Pinpoint the cell where the given text exists, returning its [X, Y] midpoint coordinate. 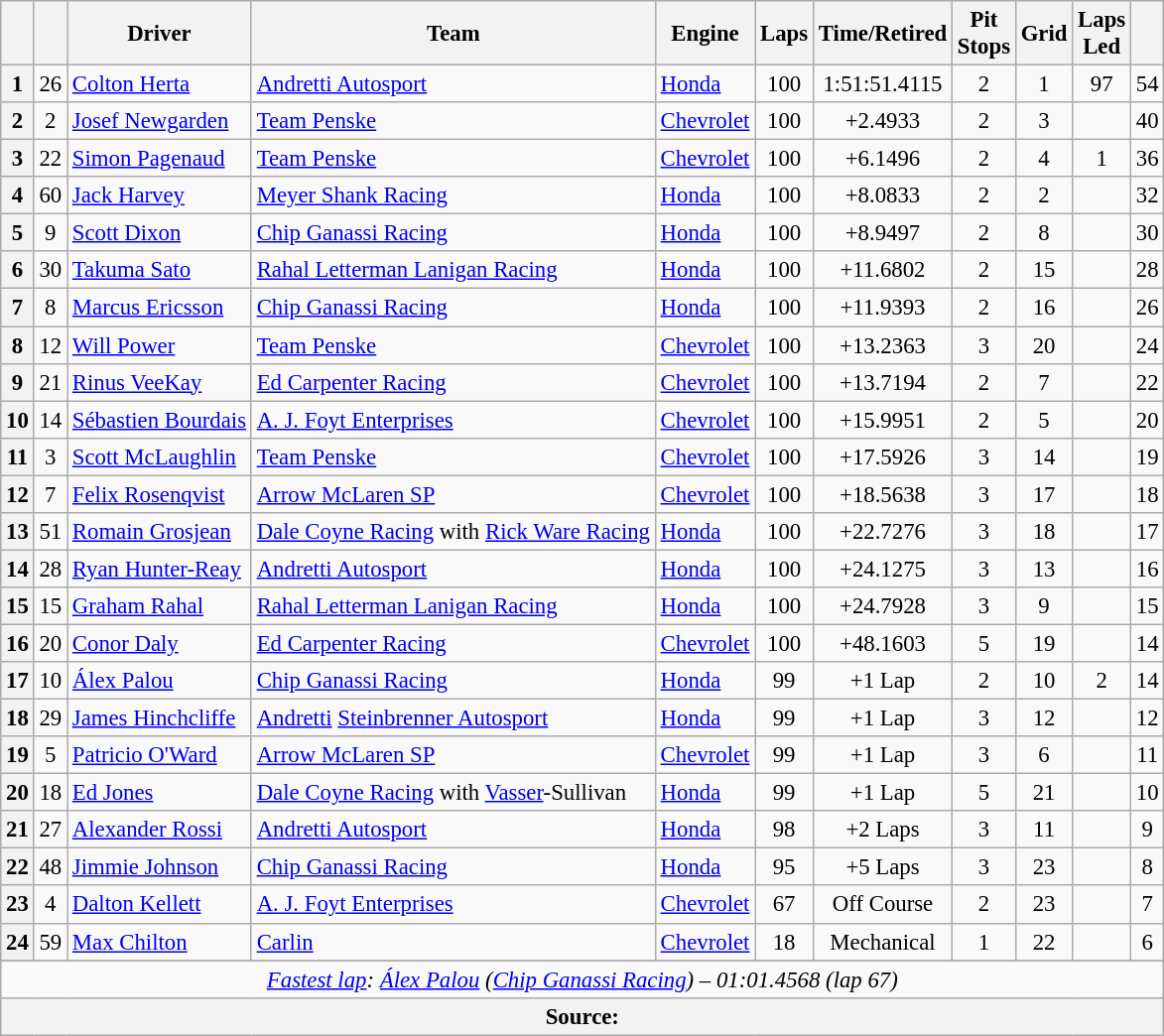
James Hinchcliffe [160, 718]
+2 Laps [882, 830]
Romain Grosjean [160, 532]
+13.7194 [882, 382]
Mechanical [882, 942]
+8.0833 [882, 195]
Sébastien Bourdais [160, 420]
Team [453, 34]
+15.9951 [882, 420]
1:51:51.4115 [882, 84]
+17.5926 [882, 456]
Dale Coyne Racing with Vasser-Sullivan [453, 793]
Off Course [882, 905]
67 [784, 905]
+22.7276 [882, 532]
Rinus VeeKay [160, 382]
+48.1603 [882, 643]
Marcus Ericsson [160, 308]
54 [1147, 84]
+24.7928 [882, 606]
+13.2363 [882, 345]
+8.9497 [882, 233]
27 [50, 830]
Scott McLaughlin [160, 456]
+18.5638 [882, 494]
97 [1101, 84]
59 [50, 942]
Fastest lap: Álex Palou (Chip Ganassi Racing) – 01:01.4568 (lap 67) [582, 979]
Source: [582, 1016]
Colton Herta [160, 84]
+11.9393 [882, 308]
Engine [705, 34]
Time/Retired [882, 34]
Josef Newgarden [160, 121]
Scott Dixon [160, 233]
+11.6802 [882, 271]
51 [50, 532]
Jack Harvey [160, 195]
95 [784, 867]
32 [1147, 195]
Driver [160, 34]
40 [1147, 121]
Max Chilton [160, 942]
LapsLed [1101, 34]
Simon Pagenaud [160, 159]
Conor Daly [160, 643]
Jimmie Johnson [160, 867]
Carlin [453, 942]
60 [50, 195]
+2.4933 [882, 121]
Álex Palou [160, 681]
Felix Rosenqvist [160, 494]
36 [1147, 159]
+6.1496 [882, 159]
+24.1275 [882, 569]
Graham Rahal [160, 606]
PitStops [984, 34]
Takuma Sato [160, 271]
Ryan Hunter-Reay [160, 569]
Grid [1044, 34]
Dale Coyne Racing with Rick Ware Racing [453, 532]
Ed Jones [160, 793]
+5 Laps [882, 867]
Laps [784, 34]
29 [50, 718]
Meyer Shank Racing [453, 195]
48 [50, 867]
Dalton Kellett [160, 905]
98 [784, 830]
Patricio O'Ward [160, 755]
Will Power [160, 345]
Alexander Rossi [160, 830]
Andretti Steinbrenner Autosport [453, 718]
